Pinpoint the cell where the given text exists, returning its (x, y) midpoint coordinate. 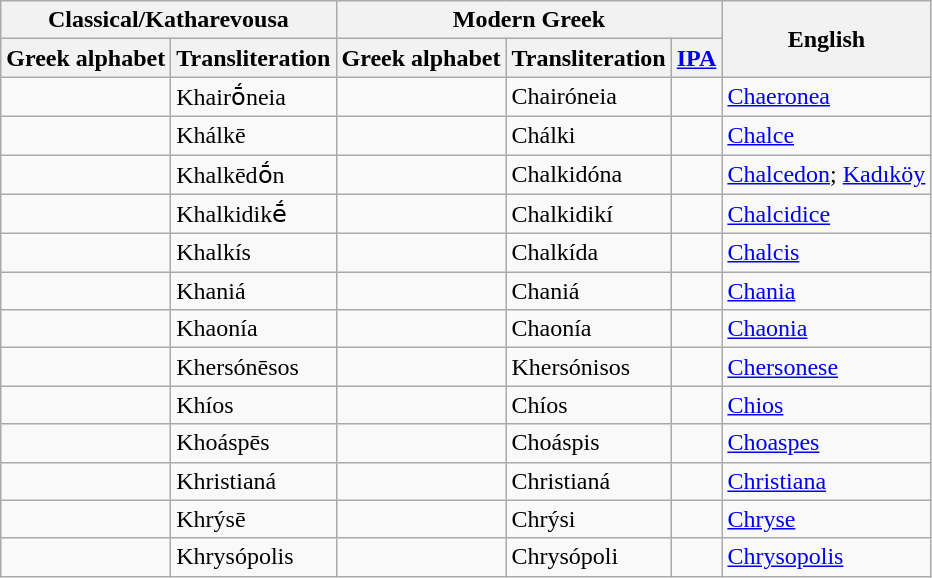
Christianá (588, 481)
Chalkidikí (588, 214)
Khoáspēs (254, 443)
Chaniá (588, 291)
Christiana (826, 481)
Khalkís (254, 253)
English (826, 39)
Khrýsē (254, 519)
Chalkidóna (588, 174)
Chalcedon; Kadıköy (826, 174)
Chaonía (588, 329)
Chairóneia (588, 97)
Chalcis (826, 253)
Khalkidikḗ (254, 214)
Chaeronea (826, 97)
Khrysópolis (254, 557)
Chrysopolis (826, 557)
Classical/Katharevousa (168, 20)
Choáspis (588, 443)
Chrysópoli (588, 557)
Khristianá (254, 481)
Modern Greek (529, 20)
Chíos (588, 405)
Chrýsi (588, 519)
Khíos (254, 405)
Chaonia (826, 329)
Khálkē (254, 135)
Khersónēsos (254, 367)
Khaonía (254, 329)
Chalkída (588, 253)
Chalcidice (826, 214)
Khalkēdṓn (254, 174)
IPA (696, 58)
Chania (826, 291)
Khaniá (254, 291)
Choaspes (826, 443)
Chersonese (826, 367)
Chios (826, 405)
Khairṓneia (254, 97)
Chalce (826, 135)
Chálki (588, 135)
Chryse (826, 519)
Khersónisos (588, 367)
